Extract the [x, y] coordinate from the center of the cell holding the provided text.  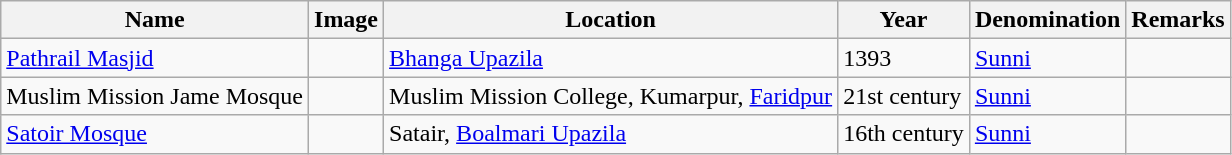
Muslim Mission College, Kumarpur, Faridpur [611, 96]
Name [155, 20]
Pathrail Masjid [155, 58]
Muslim Mission Jame Mosque [155, 96]
21st century [904, 96]
Satair, Boalmari Upazila [611, 134]
Location [611, 20]
16th century [904, 134]
1393 [904, 58]
Bhanga Upazila [611, 58]
Satoir Mosque [155, 134]
Image [346, 20]
Year [904, 20]
Remarks [1178, 20]
Denomination [1047, 20]
